Search for the cell housing the specified text and yield its (X, Y) center coordinate. 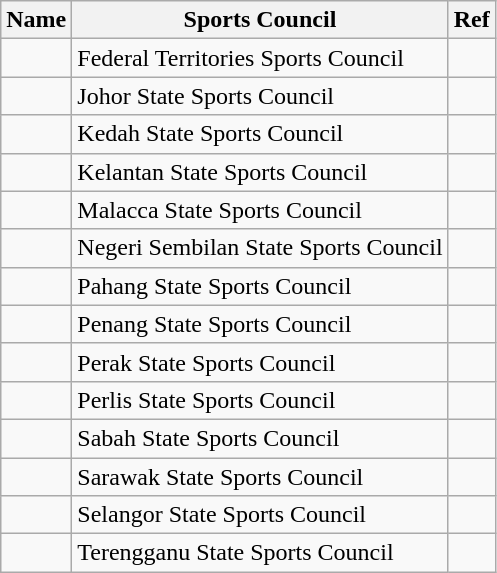
Sports Council (260, 20)
Johor State Sports Council (260, 96)
Perak State Sports Council (260, 362)
Perlis State Sports Council (260, 400)
Federal Territories Sports Council (260, 58)
Negeri Sembilan State Sports Council (260, 248)
Ref (472, 20)
Selangor State Sports Council (260, 515)
Name (36, 20)
Sabah State Sports Council (260, 438)
Pahang State Sports Council (260, 286)
Malacca State Sports Council (260, 210)
Penang State Sports Council (260, 324)
Terengganu State Sports Council (260, 553)
Kelantan State Sports Council (260, 172)
Kedah State Sports Council (260, 134)
Sarawak State Sports Council (260, 477)
